Detect which cell encompasses the target text, then output its (x, y) center coordinate. 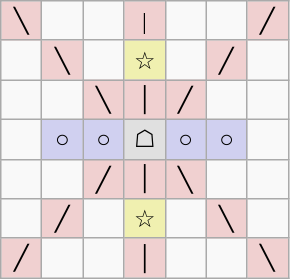
| (144, 21)
☖ (144, 139)
